Pinpoint the cell where the given text exists, returning its (X, Y) midpoint coordinate. 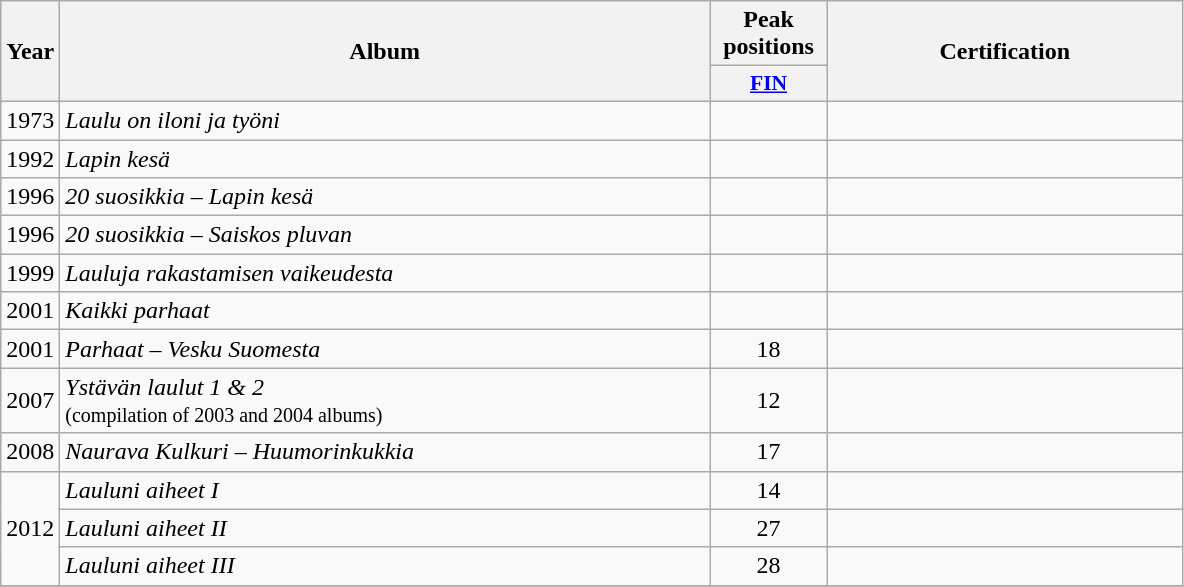
1973 (30, 120)
27 (769, 528)
FIN (769, 84)
2007 (30, 400)
20 suosikkia – Lapin kesä (385, 197)
2008 (30, 452)
Lauluni aiheet II (385, 528)
18 (769, 349)
Laulu on iloni ja työni (385, 120)
Year (30, 52)
Lauluni aiheet I (385, 490)
17 (769, 452)
Peak positions (769, 34)
Album (385, 52)
Parhaat – Vesku Suomesta (385, 349)
Lauluja rakastamisen vaikeudesta (385, 273)
1992 (30, 159)
2012 (30, 528)
28 (769, 566)
Ystävän laulut 1 & 2 (compilation of 2003 and 2004 albums) (385, 400)
14 (769, 490)
Certification (1005, 52)
Lapin kesä (385, 159)
20 suosikkia – Saiskos pluvan (385, 235)
Naurava Kulkuri – Huumorinkukkia (385, 452)
1999 (30, 273)
Kaikki parhaat (385, 311)
Lauluni aiheet III (385, 566)
12 (769, 400)
